Determine the [X, Y] coordinate at the center of the cell enclosing the given text.  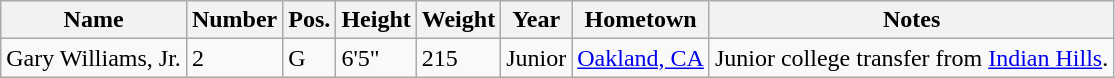
Junior [536, 58]
Pos. [310, 20]
Number [234, 20]
215 [458, 58]
Hometown [641, 20]
G [310, 58]
Oakland, CA [641, 58]
2 [234, 58]
Notes [911, 20]
Gary Williams, Jr. [94, 58]
Name [94, 20]
Year [536, 20]
Weight [458, 20]
Height [376, 20]
Junior college transfer from Indian Hills. [911, 58]
6'5" [376, 58]
